From the cell containing the given text, extract its center point as (x, y) coordinate. 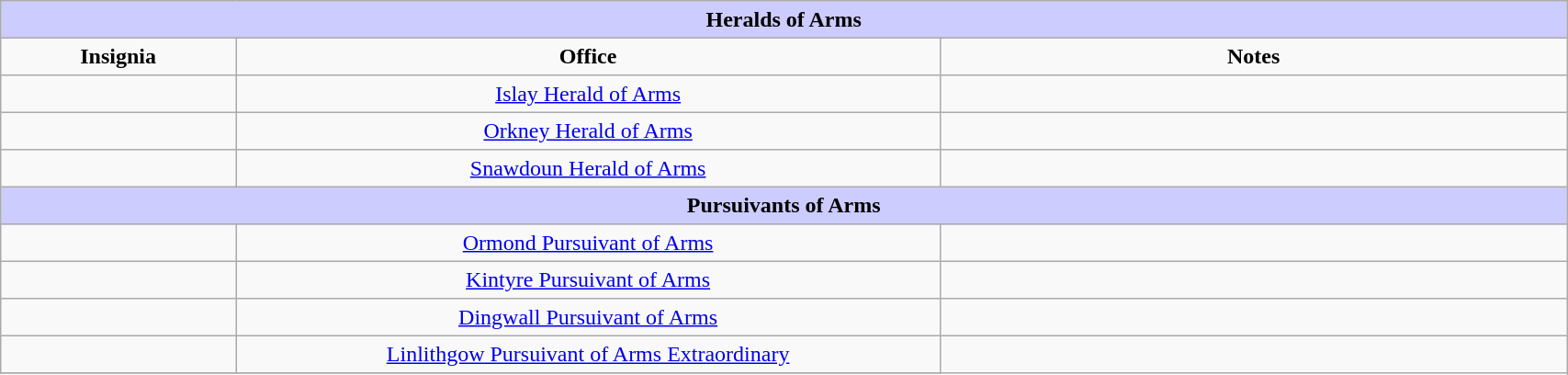
Linlithgow Pursuivant of Arms Extraordinary (588, 354)
Snawdoun Herald of Arms (588, 168)
Orkney Herald of Arms (588, 131)
Ormond Pursuivant of Arms (588, 243)
Dingwall Pursuivant of Arms (588, 317)
Office (588, 56)
Kintyre Pursuivant of Arms (588, 279)
Pursuivants of Arms (784, 205)
Heralds of Arms (784, 19)
Notes (1254, 56)
Islay Herald of Arms (588, 94)
Insignia (118, 56)
